Output the (X, Y) coordinate of the center of the cell containing the given text.  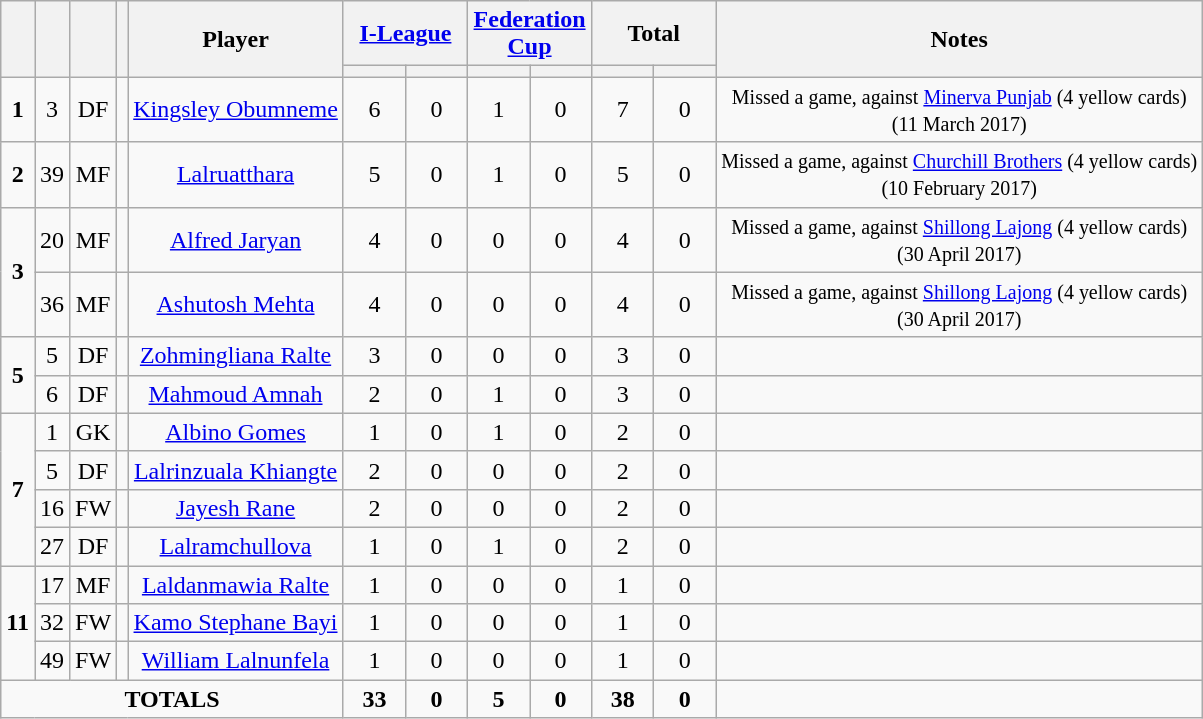
Federation Cup (530, 34)
16 (52, 508)
Zohmingliana Ralte (236, 356)
Albino Gomes (236, 432)
Notes (960, 39)
Jayesh Rane (236, 508)
Kamo Stephane Bayi (236, 623)
TOTALS (172, 699)
33 (374, 699)
Player (236, 39)
I-League (405, 34)
38 (623, 699)
Ashutosh Mehta (236, 304)
Laldanmawia Ralte (236, 585)
Total (654, 34)
Lalramchullova (236, 546)
Mahmoud Amnah (236, 394)
20 (52, 240)
36 (52, 304)
Alfred Jaryan (236, 240)
Missed a game, against Churchill Brothers (4 yellow cards)(10 February 2017) (960, 174)
27 (52, 546)
Kingsley Obumneme (236, 110)
11 (18, 623)
Lalrinzuala Khiangte (236, 470)
39 (52, 174)
Lalruatthara (236, 174)
17 (52, 585)
GK (94, 432)
Missed a game, against Minerva Punjab (4 yellow cards)(11 March 2017) (960, 110)
49 (52, 661)
William Lalnunfela (236, 661)
32 (52, 623)
